Find where the given text appears and provide that cell's center as [x, y] coordinate. 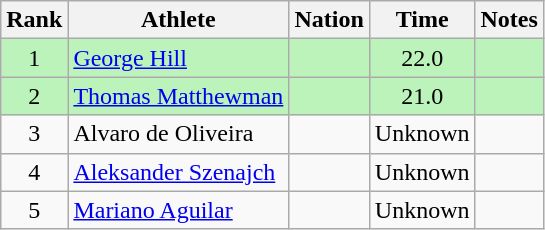
Time [422, 20]
22.0 [422, 58]
Mariano Aguilar [178, 210]
Rank [34, 20]
Alvaro de Oliveira [178, 134]
21.0 [422, 96]
Thomas Matthewman [178, 96]
4 [34, 172]
5 [34, 210]
Aleksander Szenajch [178, 172]
3 [34, 134]
George Hill [178, 58]
Nation [329, 20]
Notes [509, 20]
2 [34, 96]
Athlete [178, 20]
1 [34, 58]
